Provide the [X, Y] coordinate of the cell's center where the given text is located.  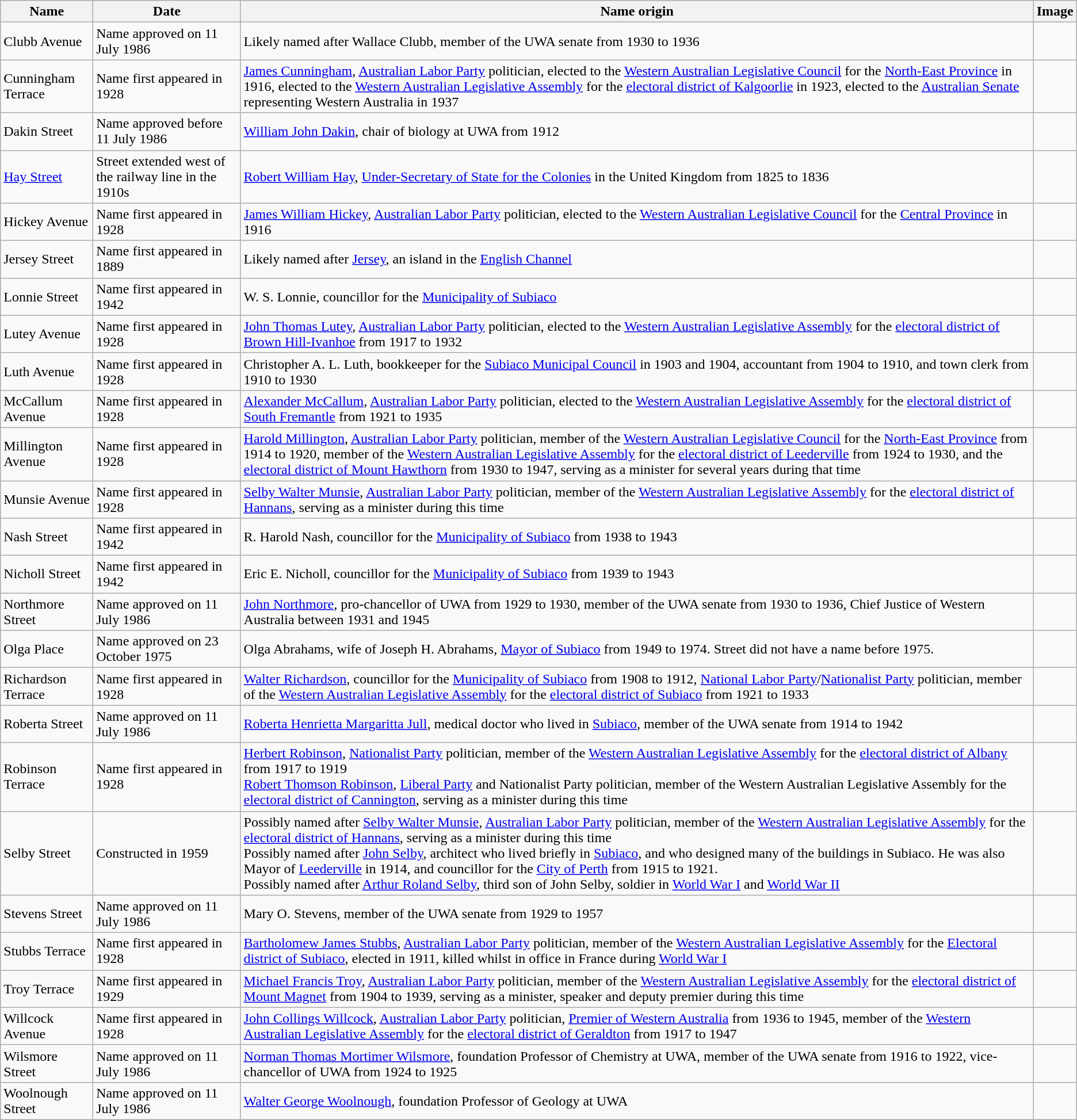
Christopher A. L. Luth, bookkeeper for the Subiaco Municipal Council in 1903 and 1904, accountant from 1904 to 1910, and town clerk from 1910 to 1930 [637, 372]
Name approved on 23 October 1975 [167, 649]
Mary O. Stevens, member of the UWA senate from 1929 to 1957 [637, 913]
Eric E. Nicholl, councillor for the Municipality of Subiaco from 1939 to 1943 [637, 574]
Likely named after Wallace Clubb, member of the UWA senate from 1930 to 1936 [637, 41]
Name origin [637, 12]
Walter George Woolnough, foundation Professor of Geology at UWA [637, 1101]
Name [47, 12]
R. Harold Nash, councillor for the Municipality of Subiaco from 1938 to 1943 [637, 537]
James William Hickey, Australian Labor Party politician, elected to the Western Australian Legislative Council for the Central Province in 1916 [637, 222]
Richardson Terrace [47, 687]
Jersey Street [47, 259]
Cunningham Terrace [47, 86]
Millington Avenue [47, 454]
Munsie Avenue [47, 499]
Clubb Avenue [47, 41]
Likely named after Jersey, an island in the English Channel [637, 259]
Wilsmore Street [47, 1063]
Roberta Street [47, 724]
Olga Abrahams, wife of Joseph H. Abrahams, Mayor of Subiaco from 1949 to 1974. Street did not have a name before 1975. [637, 649]
Roberta Henrietta Margaritta Jull, medical doctor who lived in Subiaco, member of the UWA senate from 1914 to 1942 [637, 724]
Lonnie Street [47, 297]
Image [1055, 12]
Robert William Hay, Under-Secretary of State for the Colonies in the United Kingdom from 1825 to 1836 [637, 177]
Robinson Terrace [47, 777]
Willcock Avenue [47, 1026]
Northmore Street [47, 612]
Date [167, 12]
Hay Street [47, 177]
Dakin Street [47, 131]
William John Dakin, chair of biology at UWA from 1912 [637, 131]
Selby Street [47, 853]
W. S. Lonnie, councillor for the Municipality of Subiaco [637, 297]
Luth Avenue [47, 372]
Stevens Street [47, 913]
Nicholl Street [47, 574]
McCallum Avenue [47, 408]
Name first appeared in 1889 [167, 259]
Constructed in 1959 [167, 853]
Troy Terrace [47, 988]
Hickey Avenue [47, 222]
Street extended west of the railway line in the 1910s [167, 177]
Olga Place [47, 649]
Name first appeared in 1929 [167, 988]
Nash Street [47, 537]
Woolnough Street [47, 1101]
Stubbs Terrace [47, 951]
Lutey Avenue [47, 334]
Name approved before 11 July 1986 [167, 131]
